Pinpoint the cell where the given text exists, returning its [X, Y] midpoint coordinate. 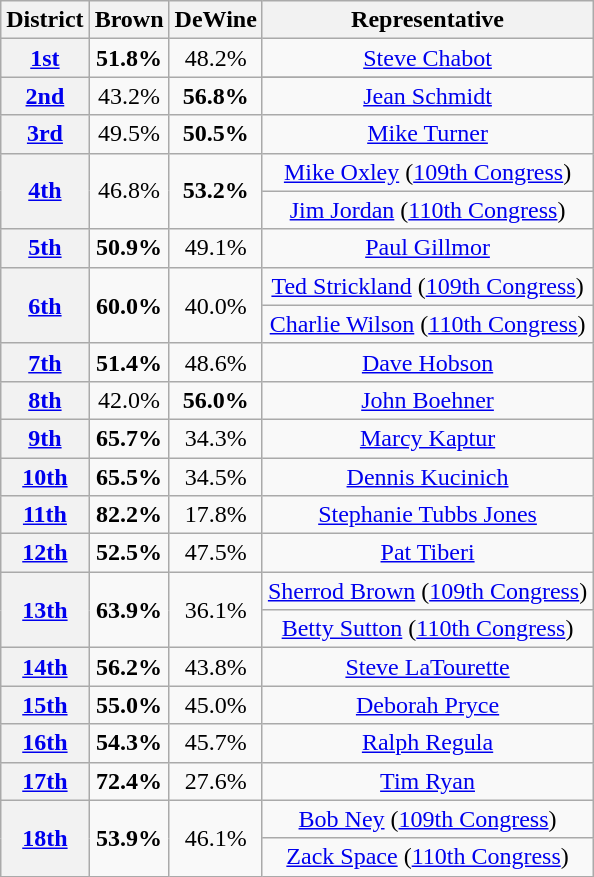
Betty Sutton (110th Congress) [427, 629]
10th [45, 477]
Jean Schmidt [427, 96]
Pat Tiberi [427, 553]
7th [45, 362]
56.2% [129, 667]
56.0% [216, 400]
43.2% [129, 96]
14th [45, 667]
34.3% [216, 438]
49.5% [129, 134]
72.4% [129, 781]
40.0% [216, 305]
63.9% [129, 610]
1st [45, 58]
48.2% [216, 58]
Mike Turner [427, 134]
52.5% [129, 553]
51.8% [129, 58]
Charlie Wilson (110th Congress) [427, 324]
Paul Gillmor [427, 248]
17.8% [216, 515]
55.0% [129, 705]
2nd [45, 96]
Jim Jordan (110th Congress) [427, 210]
Mike Oxley (109th Congress) [427, 172]
47.5% [216, 553]
Zack Space (110th Congress) [427, 857]
51.4% [129, 362]
82.2% [129, 515]
Tim Ryan [427, 781]
43.8% [216, 667]
8th [45, 400]
Representative [427, 20]
50.5% [216, 134]
John Boehner [427, 400]
12th [45, 553]
54.3% [129, 743]
Deborah Pryce [427, 705]
65.7% [129, 438]
50.9% [129, 248]
45.0% [216, 705]
42.0% [129, 400]
3rd [45, 134]
Dave Hobson [427, 362]
Ted Strickland (109th Congress) [427, 286]
17th [45, 781]
46.1% [216, 838]
49.1% [216, 248]
5th [45, 248]
13th [45, 610]
Ralph Regula [427, 743]
4th [45, 191]
36.1% [216, 610]
27.6% [216, 781]
District [45, 20]
Stephanie Tubbs Jones [427, 515]
Sherrod Brown (109th Congress) [427, 591]
DeWine [216, 20]
6th [45, 305]
Bob Ney (109th Congress) [427, 819]
45.7% [216, 743]
Steve LaTourette [427, 667]
Steve Chabot [427, 58]
16th [45, 743]
56.8% [216, 96]
34.5% [216, 477]
53.9% [129, 838]
60.0% [129, 305]
Dennis Kucinich [427, 477]
9th [45, 438]
18th [45, 838]
65.5% [129, 477]
53.2% [216, 191]
11th [45, 515]
46.8% [129, 191]
Brown [129, 20]
48.6% [216, 362]
Marcy Kaptur [427, 438]
15th [45, 705]
